Return (X, Y) of the center of cell containing provided text 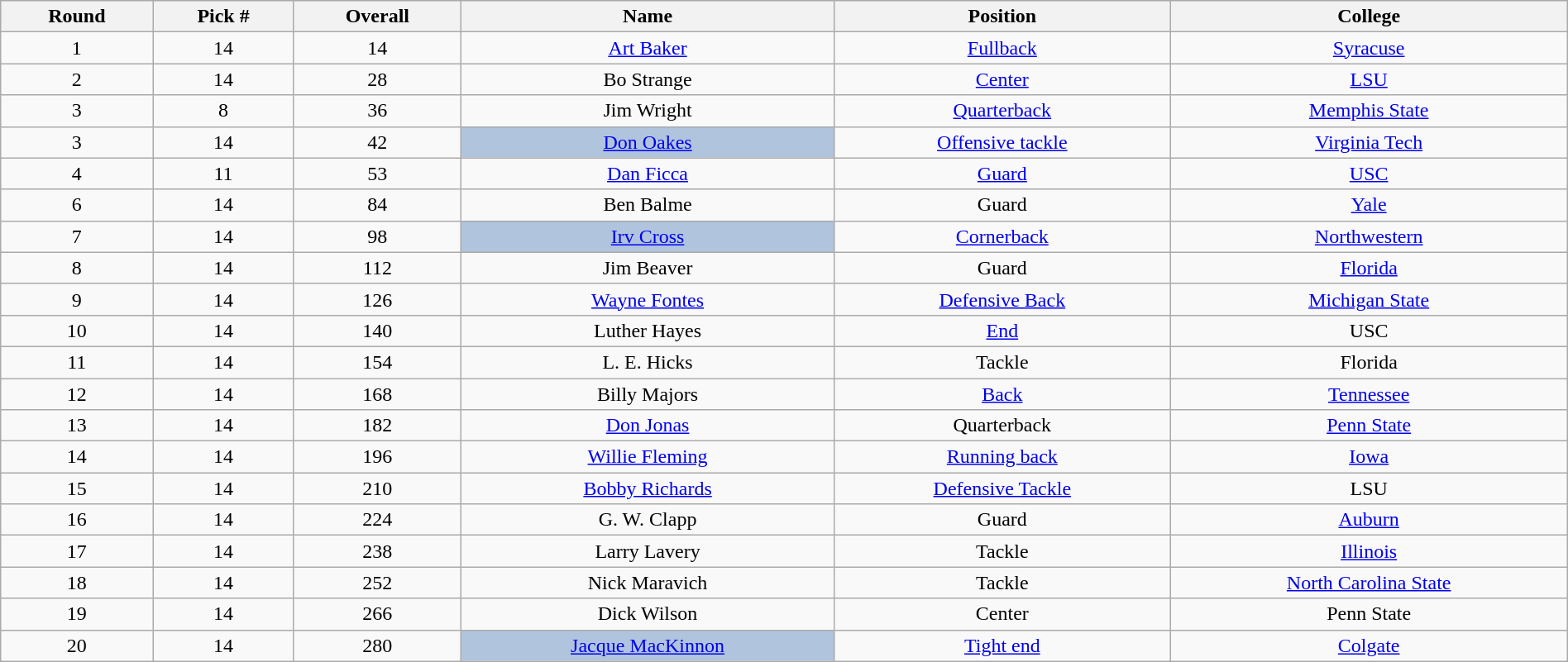
Tight end (1002, 645)
168 (377, 394)
112 (377, 268)
Cornerback (1002, 236)
College (1369, 17)
12 (77, 394)
182 (377, 426)
6 (77, 205)
L. E. Hicks (648, 362)
140 (377, 331)
17 (77, 551)
196 (377, 457)
Willie Fleming (648, 457)
20 (77, 645)
Ben Balme (648, 205)
Iowa (1369, 457)
238 (377, 551)
1 (77, 48)
Jacque MacKinnon (648, 645)
2 (77, 79)
Defensive Back (1002, 299)
Defensive Tackle (1002, 488)
G. W. Clapp (648, 520)
Round (77, 17)
Nick Maravich (648, 583)
13 (77, 426)
224 (377, 520)
84 (377, 205)
Back (1002, 394)
10 (77, 331)
Don Oakes (648, 142)
280 (377, 645)
154 (377, 362)
Bobby Richards (648, 488)
15 (77, 488)
Name (648, 17)
Running back (1002, 457)
252 (377, 583)
Northwestern (1369, 236)
18 (77, 583)
98 (377, 236)
36 (377, 111)
Art Baker (648, 48)
Michigan State (1369, 299)
Fullback (1002, 48)
Syracuse (1369, 48)
42 (377, 142)
210 (377, 488)
Tennessee (1369, 394)
Don Jonas (648, 426)
Colgate (1369, 645)
7 (77, 236)
Pick # (223, 17)
Memphis State (1369, 111)
19 (77, 614)
End (1002, 331)
Virginia Tech (1369, 142)
Wayne Fontes (648, 299)
Billy Majors (648, 394)
Luther Hayes (648, 331)
16 (77, 520)
Irv Cross (648, 236)
9 (77, 299)
Auburn (1369, 520)
53 (377, 174)
Dick Wilson (648, 614)
Jim Wright (648, 111)
North Carolina State (1369, 583)
Illinois (1369, 551)
4 (77, 174)
Yale (1369, 205)
Larry Lavery (648, 551)
Offensive tackle (1002, 142)
Dan Ficca (648, 174)
266 (377, 614)
Jim Beaver (648, 268)
Overall (377, 17)
126 (377, 299)
28 (377, 79)
Bo Strange (648, 79)
Position (1002, 17)
